From the cell containing the given text, extract its center point as [x, y] coordinate. 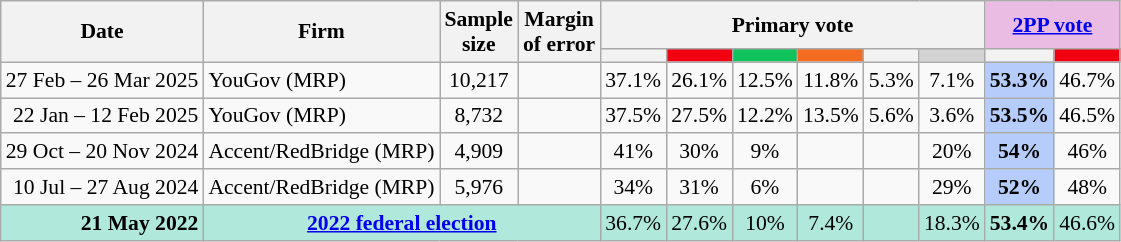
34% [633, 187]
7.1% [952, 80]
21 May 2022 [102, 223]
20% [952, 152]
2022 federal election [402, 223]
Marginof error [559, 32]
36.7% [633, 223]
12.2% [765, 116]
53.4% [1020, 223]
9% [765, 152]
2PP vote [1052, 25]
Firm [321, 32]
27.6% [699, 223]
5.3% [892, 80]
30% [699, 152]
46.6% [1087, 223]
3.6% [952, 116]
53.3% [1020, 80]
18.3% [952, 223]
26.1% [699, 80]
Samplesize [479, 32]
37.1% [633, 80]
54% [1020, 152]
27.5% [699, 116]
7.4% [831, 223]
Date [102, 32]
46.7% [1087, 80]
48% [1087, 187]
27 Feb – 26 Mar 2025 [102, 80]
22 Jan – 12 Feb 2025 [102, 116]
53.5% [1020, 116]
41% [633, 152]
5.6% [892, 116]
13.5% [831, 116]
10 Jul – 27 Aug 2024 [102, 187]
31% [699, 187]
52% [1020, 187]
Primary vote [792, 25]
12.5% [765, 80]
37.5% [633, 116]
29% [952, 187]
5,976 [479, 187]
10,217 [479, 80]
11.8% [831, 80]
29 Oct – 20 Nov 2024 [102, 152]
6% [765, 187]
4,909 [479, 152]
10% [765, 223]
46% [1087, 152]
8,732 [479, 116]
46.5% [1087, 116]
